Output the [x, y] coordinate of the center of the cell containing the given text.  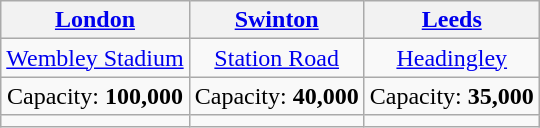
Capacity: 40,000 [276, 96]
London [95, 20]
Station Road [276, 58]
Headingley [452, 58]
Swinton [276, 20]
Capacity: 100,000 [95, 96]
Wembley Stadium [95, 58]
Leeds [452, 20]
Capacity: 35,000 [452, 96]
